Output the (x, y) coordinate of the center of the cell containing the given text.  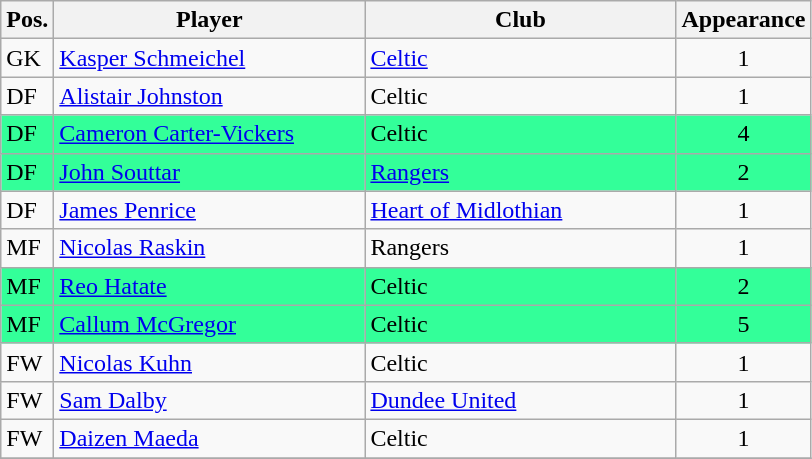
Sam Dalby (210, 400)
Daizen Maeda (210, 438)
Club (520, 20)
Nicolas Raskin (210, 248)
Nicolas Kuhn (210, 362)
Heart of Midlothian (520, 210)
Cameron Carter-Vickers (210, 134)
John Souttar (210, 172)
Kasper Schmeichel (210, 58)
Player (210, 20)
GK (28, 58)
Callum McGregor (210, 324)
5 (744, 324)
Alistair Johnston (210, 96)
Appearance (744, 20)
4 (744, 134)
Reo Hatate (210, 286)
Dundee United (520, 400)
James Penrice (210, 210)
Pos. (28, 20)
